Capture the cell that displays the provided text and extract its (X, Y) central coordinate. 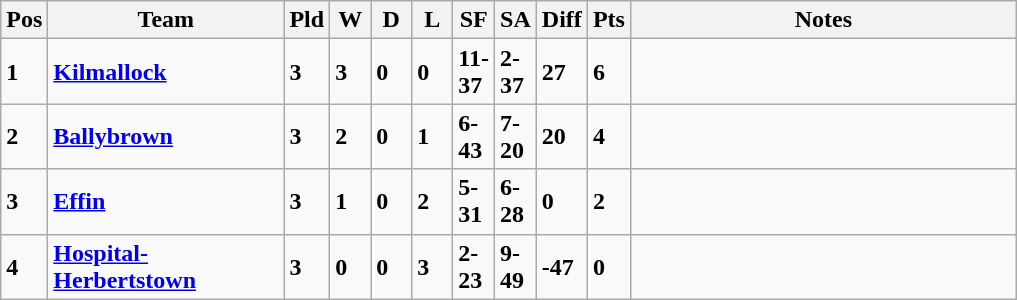
-47 (562, 266)
Pos (24, 20)
Pts (608, 20)
27 (562, 72)
5-31 (474, 202)
6 (608, 72)
2-23 (474, 266)
D (392, 20)
Hospital-Herbertstown (166, 266)
6-43 (474, 136)
Kilmallock (166, 72)
Ballybrown (166, 136)
2-37 (516, 72)
W (350, 20)
6-28 (516, 202)
Effin (166, 202)
7-20 (516, 136)
Pld (307, 20)
SA (516, 20)
L (432, 20)
SF (474, 20)
Notes (823, 20)
Team (166, 20)
20 (562, 136)
Diff (562, 20)
9-49 (516, 266)
11-37 (474, 72)
